Output the [x, y] coordinate of the center of the cell containing the given text.  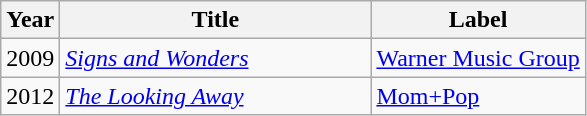
Signs and Wonders [216, 58]
2009 [30, 58]
Mom+Pop [478, 96]
Title [216, 20]
Year [30, 20]
Warner Music Group [478, 58]
The Looking Away [216, 96]
2012 [30, 96]
Label [478, 20]
